Output the [x, y] coordinate of the center of the cell containing the given text.  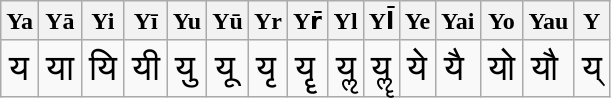
यो [502, 68]
यौ [548, 68]
या [60, 68]
यॣ [381, 68]
यृ [268, 68]
Yau [548, 21]
यु [187, 68]
यू [228, 68]
यी [146, 68]
Yr̄ [307, 21]
Yl̄ [381, 21]
Yi [102, 21]
Yl [346, 21]
य् [592, 68]
ये [417, 68]
यै [458, 68]
य [20, 68]
Yr [268, 21]
Ye [417, 21]
Yā [60, 21]
Y [592, 21]
यॄ [307, 68]
Yo [502, 21]
Ya [20, 21]
Yī [146, 21]
Yai [458, 21]
यॢ [346, 68]
यि [102, 68]
Yu [187, 21]
Yū [228, 21]
